Scan for the cell matching the given text and deliver its (x, y) coordinate at center. 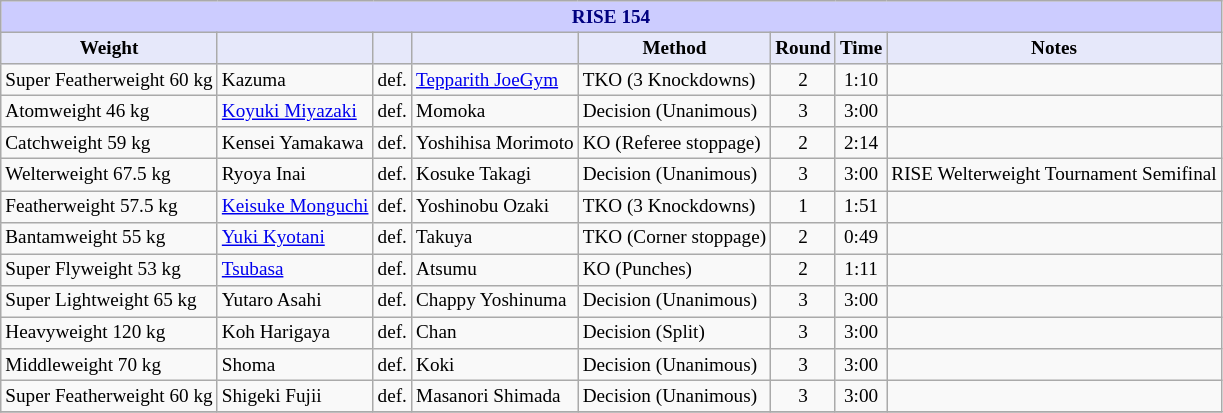
Atomweight 46 kg (110, 111)
Masanori Shimada (494, 396)
Tsubasa (295, 270)
Weight (110, 48)
Super Lightweight 65 kg (110, 301)
1:10 (860, 80)
Notes (1054, 48)
Kosuke Takagi (494, 175)
Takuya (494, 238)
Decision (Split) (674, 333)
Ryoya Inai (295, 175)
1:51 (860, 206)
Catchweight 59 kg (110, 143)
Featherweight 57.5 kg (110, 206)
Momoka (494, 111)
Round (804, 48)
RISE 154 (611, 17)
Heavyweight 120 kg (110, 333)
1 (804, 206)
Keisuke Monguchi (295, 206)
Koyuki Miyazaki (295, 111)
1:11 (860, 270)
Welterweight 67.5 kg (110, 175)
RISE Welterweight Tournament Semifinal (1054, 175)
TKO (Corner stoppage) (674, 238)
2:14 (860, 143)
Atsumu (494, 270)
Chan (494, 333)
Tepparith JoeGym (494, 80)
Yoshihisa Morimoto (494, 143)
Koki (494, 365)
KO (Referee stoppage) (674, 143)
Chappy Yoshinuma (494, 301)
Yutaro Asahi (295, 301)
Yoshinobu Ozaki (494, 206)
Bantamweight 55 kg (110, 238)
Kensei Yamakawa (295, 143)
Time (860, 48)
Middleweight 70 kg (110, 365)
Koh Harigaya (295, 333)
Yuki Kyotani (295, 238)
Shigeki Fujii (295, 396)
KO (Punches) (674, 270)
0:49 (860, 238)
Shoma (295, 365)
Method (674, 48)
Kazuma (295, 80)
Super Flyweight 53 kg (110, 270)
